Determine the (x, y) coordinate at the center of the cell enclosing the given text.  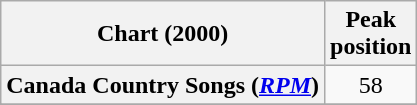
58 (371, 85)
Chart (2000) (163, 34)
Canada Country Songs (RPM) (163, 85)
Peakposition (371, 34)
